Output the [X, Y] coordinate of the center of the cell containing the given text.  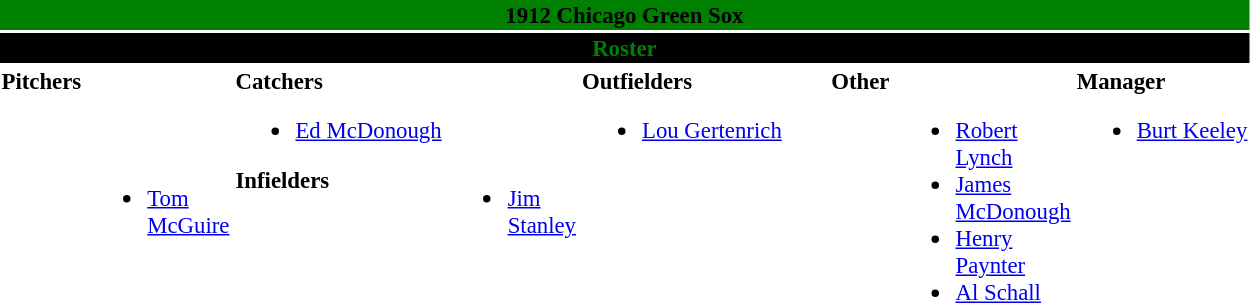
1912 Chicago Green Sox [624, 15]
Roster [624, 48]
